Locate the cell with the specified text and output its [x, y] center coordinate. 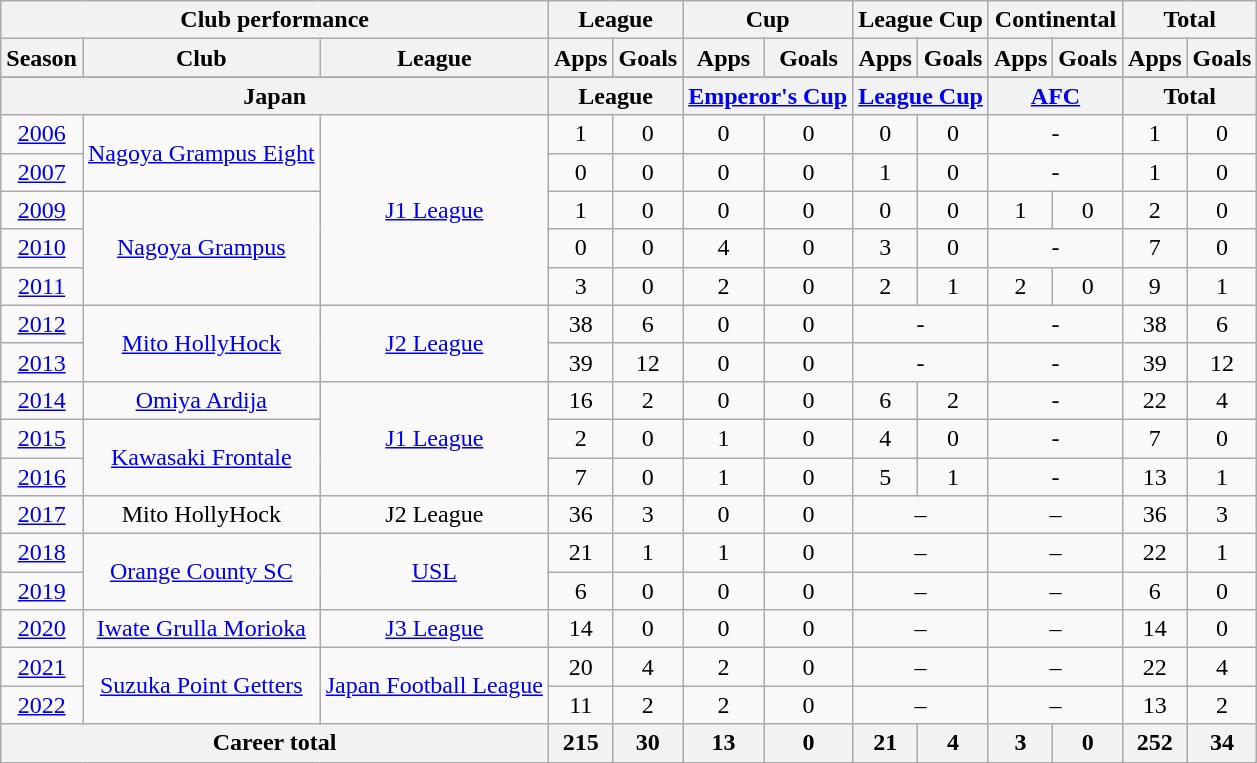
34 [1222, 743]
20 [581, 667]
Cup [768, 20]
USL [434, 572]
Emperor's Cup [768, 96]
2013 [42, 362]
11 [581, 705]
Season [42, 58]
J3 League [434, 629]
Suzuka Point Getters [201, 686]
Continental [1055, 20]
Nagoya Grampus [201, 248]
252 [1155, 743]
2021 [42, 667]
2020 [42, 629]
Nagoya Grampus Eight [201, 153]
215 [581, 743]
Iwate Grulla Morioka [201, 629]
AFC [1055, 96]
30 [648, 743]
2016 [42, 477]
Japan [275, 96]
2018 [42, 553]
2014 [42, 400]
2007 [42, 172]
2006 [42, 134]
Kawasaki Frontale [201, 457]
Orange County SC [201, 572]
5 [886, 477]
2012 [42, 324]
Omiya Ardija [201, 400]
2019 [42, 591]
Career total [275, 743]
16 [581, 400]
2017 [42, 515]
2011 [42, 286]
2009 [42, 210]
2015 [42, 438]
Club [201, 58]
Club performance [275, 20]
2022 [42, 705]
2010 [42, 248]
9 [1155, 286]
Japan Football League [434, 686]
